Return the [x, y] coordinate for the center point of the cell that contains the specified text.  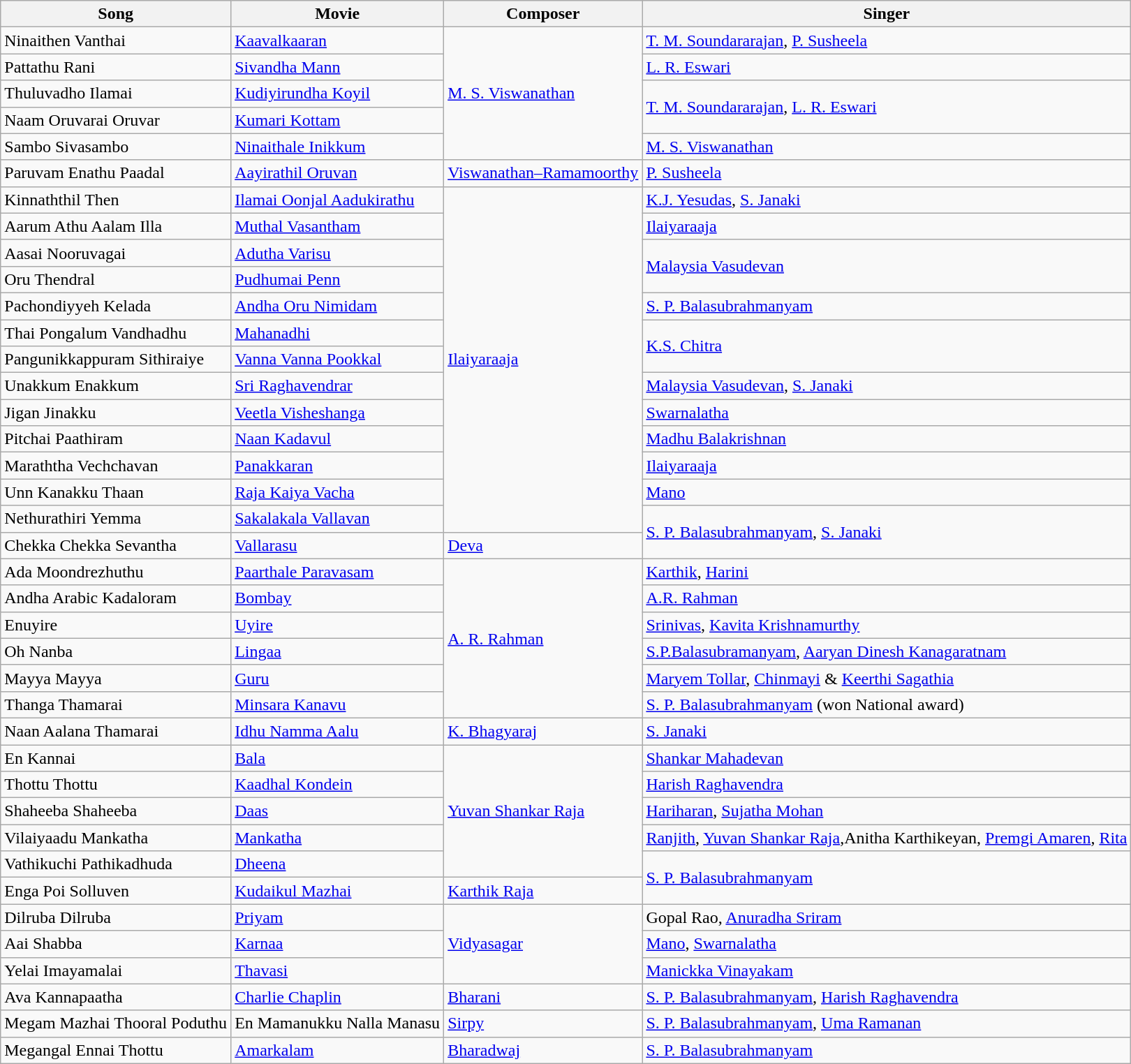
Uyire [338, 625]
Sakalakala Vallavan [338, 519]
S. P. Balasubrahmanyam (won National award) [887, 704]
Malaysia Vasudevan [887, 266]
Kaadhal Kondein [338, 785]
Paarthale Paravasam [338, 572]
Song [116, 14]
Gopal Rao, Anuradha Sriram [887, 917]
S. P. Balasubrahmanyam, Uma Ramanan [887, 1024]
Thai Pongalum Vandhadhu [116, 333]
Swarnalatha [887, 413]
Bombay [338, 598]
Hariharan, Sujatha Mohan [887, 811]
Bharadwaj [543, 1050]
Dilruba Dilruba [116, 917]
Kumari Kottam [338, 120]
Naan Kadavul [338, 439]
Megam Mazhai Thooral Poduthu [116, 1024]
Charlie Chaplin [338, 997]
S. P. Balasubrahmanyam, S. Janaki [887, 532]
Sivandha Mann [338, 67]
Veetla Visheshanga [338, 413]
Ada Moondrezhuthu [116, 572]
Kinnaththil Then [116, 200]
Ninaithen Vanthai [116, 40]
S.P.Balasubramanyam, Aaryan Dinesh Kanagaratnam [887, 651]
Unakkum Enakkum [116, 386]
Adutha Varisu [338, 253]
Aasai Nooruvagai [116, 253]
Mayya Mayya [116, 678]
Bharani [543, 997]
P. Susheela [887, 173]
Aai Shabba [116, 944]
Panakkaran [338, 466]
Karthik Raja [543, 891]
Sambo Sivasambo [116, 147]
Mano, Swarnalatha [887, 944]
Mahanadhi [338, 333]
Kudiyirundha Koyil [338, 94]
Shaheeba Shaheeba [116, 811]
Lingaa [338, 651]
Oh Nanba [116, 651]
Thavasi [338, 970]
Thottu Thottu [116, 785]
T. M. Soundararajan, P. Susheela [887, 40]
Ninaithale Inikkum [338, 147]
Guru [338, 678]
Pitchai Paathiram [116, 439]
Mankatha [338, 838]
Karthik, Harini [887, 572]
Vathikuchi Pathikadhuda [116, 864]
Yelai Imayamalai [116, 970]
Naam Oruvarai Oruvar [116, 120]
S. P. Balasubrahmanyam, Harish Raghavendra [887, 997]
En Mamanukku Nalla Manasu [338, 1024]
L. R. Eswari [887, 67]
Karnaa [338, 944]
Srinivas, Kavita Krishnamurthy [887, 625]
S. Janaki [887, 731]
Megangal Ennai Thottu [116, 1050]
Daas [338, 811]
Bala [338, 758]
Movie [338, 14]
En Kannai [116, 758]
Priyam [338, 917]
Paruvam Enathu Paadal [116, 173]
Kudaikul Mazhai [338, 891]
Ilamai Oonjal Aadukirathu [338, 200]
Singer [887, 14]
Andha Oru Nimidam [338, 306]
K.J. Yesudas, S. Janaki [887, 200]
Amarkalam [338, 1050]
Sirpy [543, 1024]
Unn Kanakku Thaan [116, 492]
Enuyire [116, 625]
Viswanathan–Ramamoorthy [543, 173]
Pudhumai Penn [338, 279]
Ranjith, Yuvan Shankar Raja,Anitha Karthikeyan, Premgi Amaren, Rita [887, 838]
K.S. Chitra [887, 346]
Idhu Namma Aalu [338, 731]
Dheena [338, 864]
Naan Aalana Thamarai [116, 731]
Ava Kannapaatha [116, 997]
K. Bhagyaraj [543, 731]
Oru Thendral [116, 279]
Mano [887, 492]
Thanga Thamarai [116, 704]
Kaavalkaaran [338, 40]
Madhu Balakrishnan [887, 439]
Yuvan Shankar Raja [543, 811]
Andha Arabic Kadaloram [116, 598]
Maryem Tollar, Chinmayi & Keerthi Sagathia [887, 678]
Nethurathiri Yemma [116, 519]
Chekka Chekka Sevantha [116, 545]
Malaysia Vasudevan, S. Janaki [887, 386]
Minsara Kanavu [338, 704]
Muthal Vasantham [338, 226]
Raja Kaiya Vacha [338, 492]
Harish Raghavendra [887, 785]
Jigan Jinakku [116, 413]
Shankar Mahadevan [887, 758]
A.R. Rahman [887, 598]
Maraththa Vechchavan [116, 466]
Vanna Vanna Pookkal [338, 360]
Deva [543, 545]
Aarum Athu Aalam Illa [116, 226]
Aayirathil Oruvan [338, 173]
Vidyasagar [543, 944]
Composer [543, 14]
A. R. Rahman [543, 638]
Pachondiyyeh Kelada [116, 306]
Thuluvadho Ilamai [116, 94]
Vilaiyaadu Mankatha [116, 838]
Pattathu Rani [116, 67]
Vallarasu [338, 545]
T. M. Soundararajan, L. R. Eswari [887, 107]
Pangunikkappuram Sithiraiye [116, 360]
Manickka Vinayakam [887, 970]
Enga Poi Solluven [116, 891]
Sri Raghavendrar [338, 386]
